Capture the cell that displays the provided text and extract its [X, Y] central coordinate. 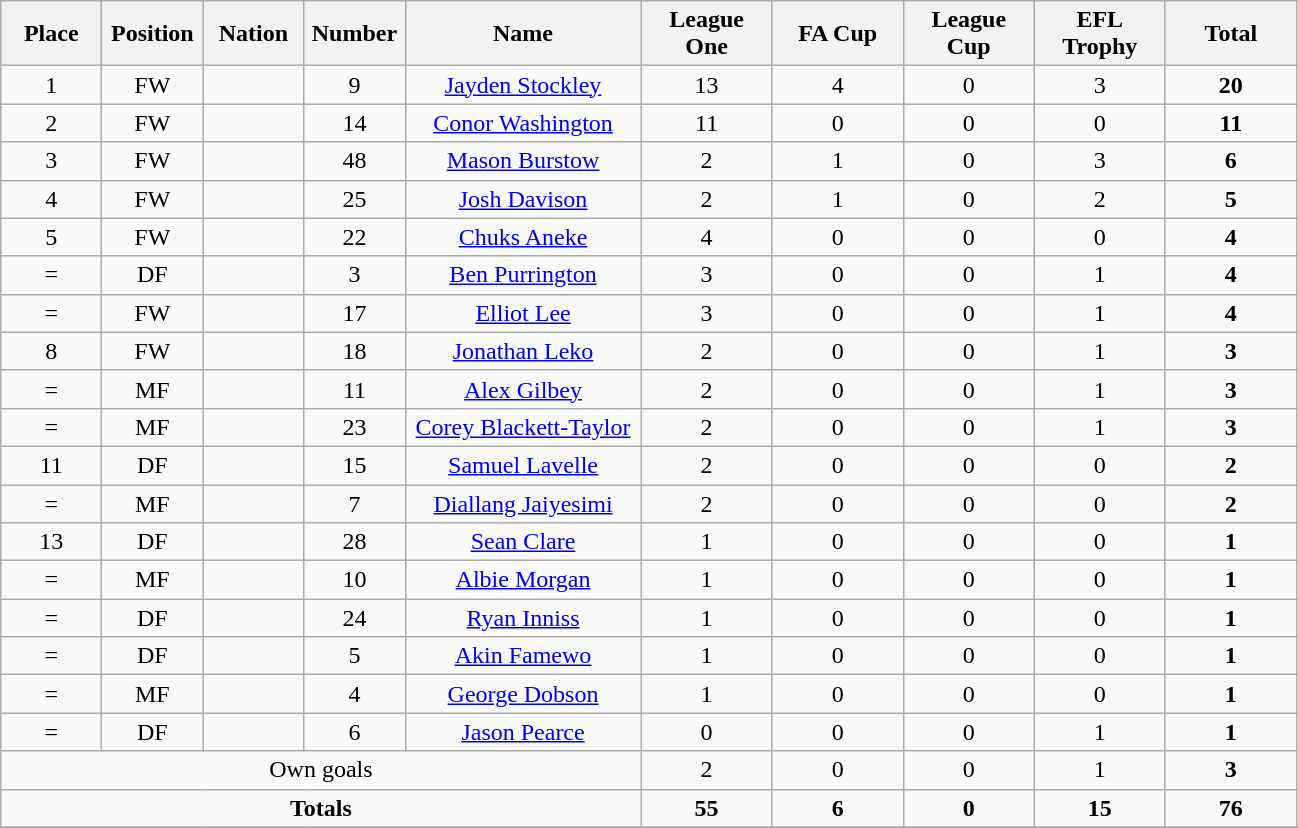
Own goals [321, 770]
Mason Burstow [523, 161]
22 [354, 237]
League One [706, 34]
23 [354, 427]
Position [152, 34]
Total [1230, 34]
Albie Morgan [523, 580]
8 [52, 351]
League Cup [968, 34]
Sean Clare [523, 542]
FA Cup [838, 34]
Jayden Stockley [523, 85]
10 [354, 580]
Chuks Aneke [523, 237]
14 [354, 123]
48 [354, 161]
EFL Trophy [1100, 34]
Name [523, 34]
George Dobson [523, 694]
9 [354, 85]
17 [354, 313]
Jonathan Leko [523, 351]
Conor Washington [523, 123]
24 [354, 618]
76 [1230, 808]
Alex Gilbey [523, 389]
25 [354, 199]
Ryan Inniss [523, 618]
18 [354, 351]
7 [354, 503]
Ben Purrington [523, 275]
Diallang Jaiyesimi [523, 503]
Corey Blackett-Taylor [523, 427]
20 [1230, 85]
Totals [321, 808]
Samuel Lavelle [523, 465]
Josh Davison [523, 199]
28 [354, 542]
Elliot Lee [523, 313]
Jason Pearce [523, 732]
55 [706, 808]
Nation [254, 34]
Place [52, 34]
Number [354, 34]
Akin Famewo [523, 656]
